Find where the given text appears and provide that cell's center as [x, y] coordinate. 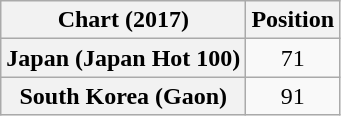
Position [293, 20]
71 [293, 58]
Japan (Japan Hot 100) [124, 58]
South Korea (Gaon) [124, 96]
Chart (2017) [124, 20]
91 [293, 96]
